Return (X, Y) of the center of cell containing provided text 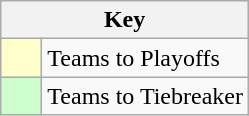
Teams to Tiebreaker (146, 96)
Teams to Playoffs (146, 58)
Key (125, 20)
